Provide the (x, y) coordinate of the cell's center where the given text is located.  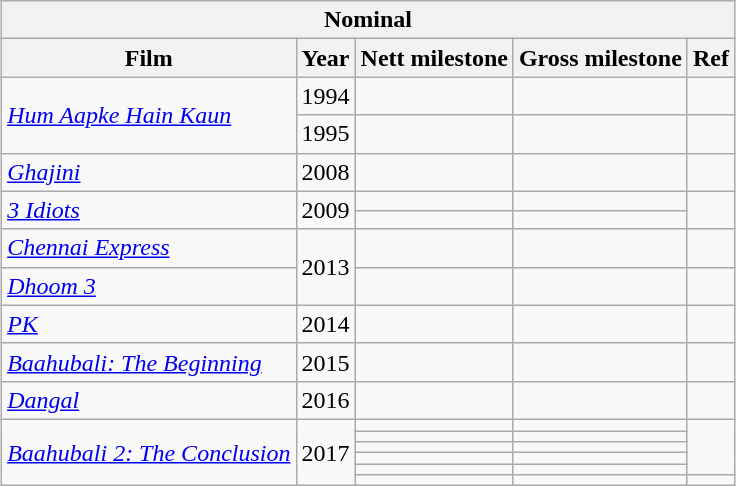
1995 (326, 134)
Ref (710, 58)
2008 (326, 172)
Baahubali 2: The Conclusion (149, 452)
1994 (326, 96)
Dangal (149, 400)
Ghajini (149, 172)
2013 (326, 267)
Baahubali: The Beginning (149, 362)
Nominal (368, 20)
2017 (326, 452)
Hum Aapke Hain Kaun (149, 115)
2014 (326, 324)
Nett milestone (434, 58)
Film (149, 58)
2009 (326, 210)
2015 (326, 362)
Dhoom 3 (149, 286)
PK (149, 324)
2016 (326, 400)
Chennai Express (149, 248)
3 Idiots (149, 210)
Year (326, 58)
Gross milestone (600, 58)
